Return (x, y) of the center of cell containing provided text 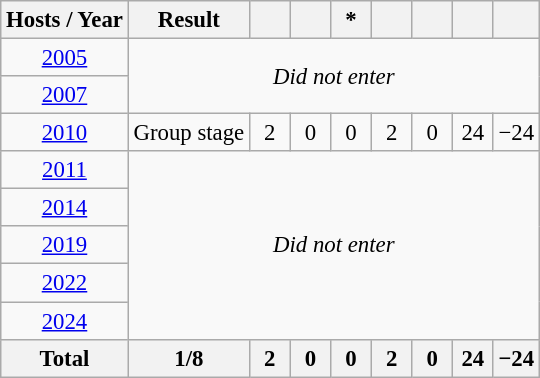
2024 (64, 321)
2007 (64, 95)
Hosts / Year (64, 20)
Group stage (188, 133)
Total (64, 358)
2014 (64, 208)
2019 (64, 245)
2011 (64, 170)
* (352, 20)
2010 (64, 133)
2005 (64, 58)
Result (188, 20)
2022 (64, 283)
1/8 (188, 358)
